Find where the given text appears and provide that cell's center as [x, y] coordinate. 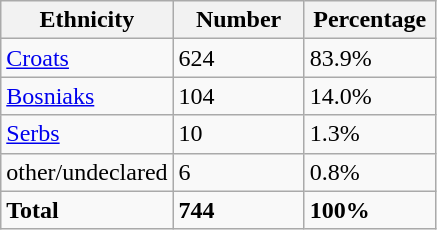
10 [238, 134]
14.0% [370, 96]
Serbs [87, 134]
83.9% [370, 58]
Number [238, 20]
Croats [87, 58]
100% [370, 210]
104 [238, 96]
Bosniaks [87, 96]
744 [238, 210]
1.3% [370, 134]
Percentage [370, 20]
Ethnicity [87, 20]
other/undeclared [87, 172]
Total [87, 210]
0.8% [370, 172]
6 [238, 172]
624 [238, 58]
